Capture the cell that displays the provided text and extract its (X, Y) central coordinate. 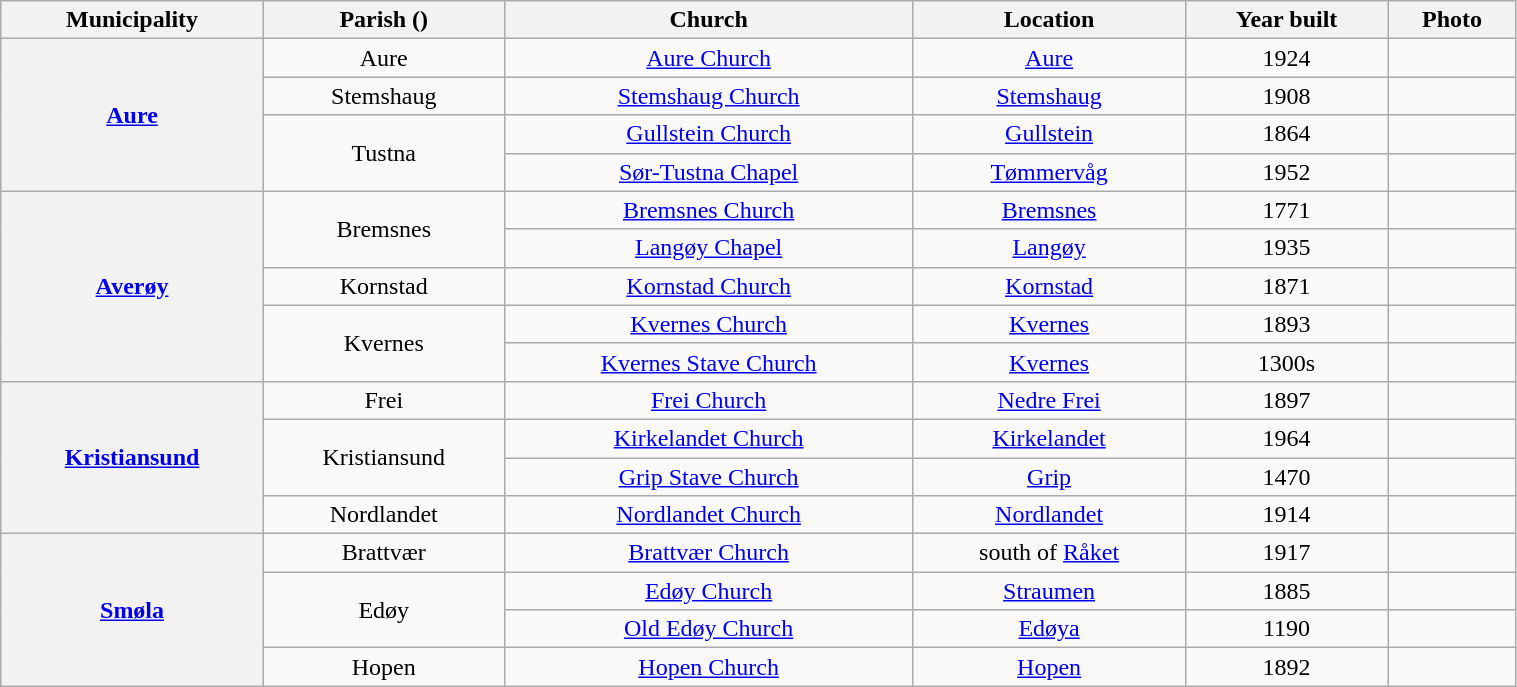
Stemshaug Church (708, 96)
1964 (1286, 438)
Averøy (132, 286)
Gullstein Church (708, 134)
Location (1049, 20)
Straumen (1049, 591)
Brattvær (384, 553)
Grip Stave Church (708, 477)
1935 (1286, 248)
Sør-Tustna Chapel (708, 172)
Tustna (384, 153)
Kirkelandet (1049, 438)
Gullstein (1049, 134)
1885 (1286, 591)
Year built (1286, 20)
1952 (1286, 172)
Old Edøy Church (708, 629)
Langøy Chapel (708, 248)
Edøy (384, 610)
1908 (1286, 96)
Photo (1452, 20)
1871 (1286, 286)
1924 (1286, 58)
1864 (1286, 134)
Langøy (1049, 248)
Nedre Frei (1049, 400)
Kornstad Church (708, 286)
Kirkelandet Church (708, 438)
Brattvær Church (708, 553)
1917 (1286, 553)
Parish () (384, 20)
Kvernes Stave Church (708, 362)
1470 (1286, 477)
Nordlandet Church (708, 515)
Smøla (132, 610)
1914 (1286, 515)
Aure Church (708, 58)
1771 (1286, 210)
south of Råket (1049, 553)
1897 (1286, 400)
Kvernes Church (708, 324)
1190 (1286, 629)
Municipality (132, 20)
Church (708, 20)
1300s (1286, 362)
Grip (1049, 477)
Frei (384, 400)
Edøya (1049, 629)
1892 (1286, 667)
Tømmervåg (1049, 172)
Edøy Church (708, 591)
Bremsnes Church (708, 210)
1893 (1286, 324)
Frei Church (708, 400)
Hopen Church (708, 667)
